Pinpoint the cell where the given text exists, returning its (x, y) midpoint coordinate. 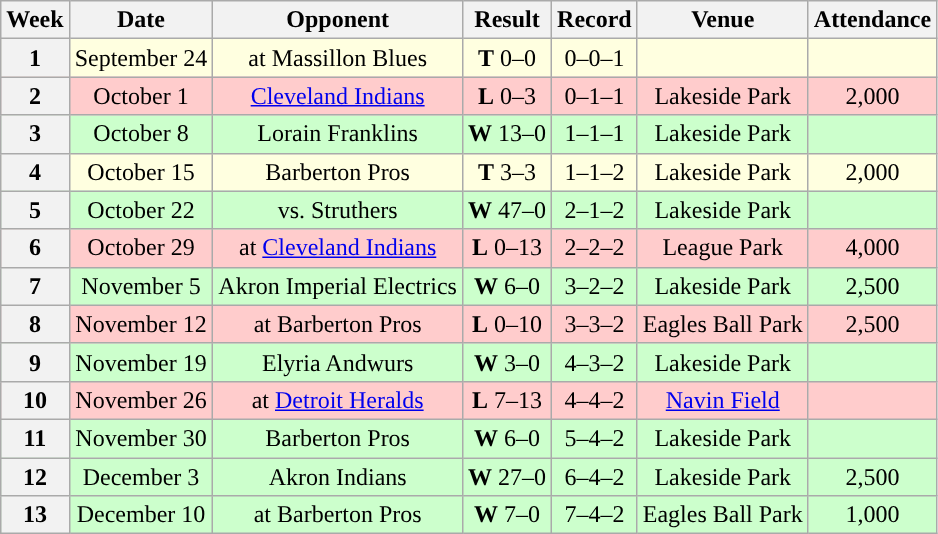
October 1 (141, 96)
Venue (722, 20)
12 (35, 477)
at Massillon Blues (338, 58)
13 (35, 515)
L 0–3 (506, 96)
4–4–2 (595, 400)
W 3–0 (506, 362)
at Detroit Heralds (338, 400)
3 (35, 134)
Result (506, 20)
2 (35, 96)
Cleveland Indians (338, 96)
5 (35, 210)
3–2–2 (595, 286)
Week (35, 20)
8 (35, 324)
W 47–0 (506, 210)
November 30 (141, 438)
vs. Struthers (338, 210)
Navin Field (722, 400)
6–4–2 (595, 477)
Record (595, 20)
4,000 (872, 248)
4 (35, 172)
0–0–1 (595, 58)
7 (35, 286)
6 (35, 248)
5–4–2 (595, 438)
2–1–2 (595, 210)
T 3–3 (506, 172)
October 15 (141, 172)
October 22 (141, 210)
November 26 (141, 400)
L 0–13 (506, 248)
7–4–2 (595, 515)
W 13–0 (506, 134)
December 3 (141, 477)
T 0–0 (506, 58)
Date (141, 20)
Lorain Franklins (338, 134)
Akron Indians (338, 477)
1 (35, 58)
0–1–1 (595, 96)
1–1–1 (595, 134)
1,000 (872, 515)
10 (35, 400)
2–2–2 (595, 248)
at Cleveland Indians (338, 248)
9 (35, 362)
Opponent (338, 20)
October 8 (141, 134)
Attendance (872, 20)
November 19 (141, 362)
League Park (722, 248)
September 24 (141, 58)
October 29 (141, 248)
W 7–0 (506, 515)
11 (35, 438)
November 12 (141, 324)
4–3–2 (595, 362)
3–3–2 (595, 324)
November 5 (141, 286)
Akron Imperial Electrics (338, 286)
Elyria Andwurs (338, 362)
L 7–13 (506, 400)
1–1–2 (595, 172)
L 0–10 (506, 324)
W 27–0 (506, 477)
December 10 (141, 515)
